From the cell containing the given text, extract its center point as (X, Y) coordinate. 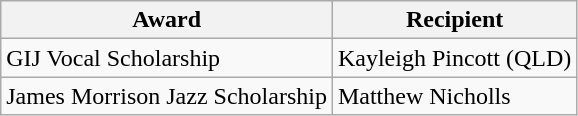
Matthew Nicholls (454, 96)
Recipient (454, 20)
Award (167, 20)
James Morrison Jazz Scholarship (167, 96)
GIJ Vocal Scholarship (167, 58)
Kayleigh Pincott (QLD) (454, 58)
